Find where the given text appears and provide that cell's center as [x, y] coordinate. 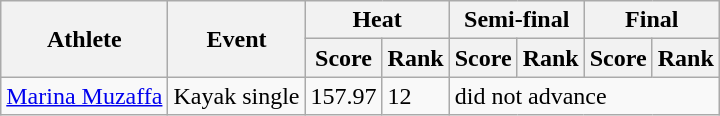
Athlete [84, 39]
Semi-final [516, 20]
Marina Muzaffa [84, 96]
Kayak single [236, 96]
12 [416, 96]
Event [236, 39]
157.97 [344, 96]
did not advance [584, 96]
Final [652, 20]
Heat [377, 20]
